From the cell containing the given text, extract its center point as [X, Y] coordinate. 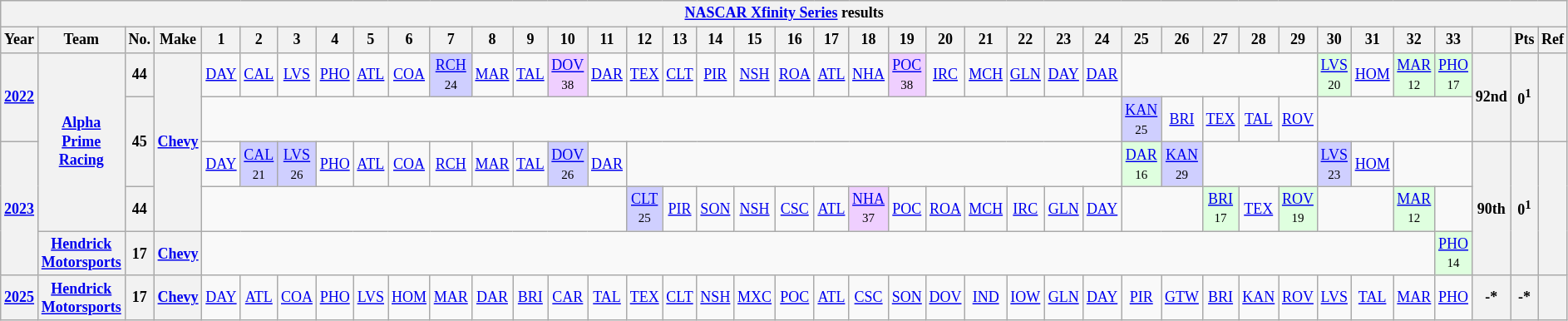
9 [530, 40]
29 [1299, 40]
27 [1220, 40]
Team [81, 40]
CAL21 [259, 164]
21 [986, 40]
PHO17 [1453, 75]
11 [607, 40]
DAR16 [1141, 164]
Alpha Prime Racing [81, 141]
18 [869, 40]
KAN [1259, 298]
RCH [451, 164]
NHA [869, 75]
ROV19 [1299, 209]
RCH24 [451, 75]
22 [1025, 40]
KAN29 [1182, 164]
POC38 [906, 75]
33 [1453, 40]
26 [1182, 40]
MXC [755, 298]
31 [1372, 40]
15 [755, 40]
14 [715, 40]
IOW [1025, 298]
4 [334, 40]
2025 [20, 298]
NHA37 [869, 209]
PHO14 [1453, 254]
GTW [1182, 298]
24 [1102, 40]
2023 [20, 208]
23 [1063, 40]
CAR [568, 298]
LVS23 [1334, 164]
Pts [1525, 40]
NASCAR Xfinity Series results [785, 13]
Make [178, 40]
10 [568, 40]
19 [906, 40]
BRI17 [1220, 209]
28 [1259, 40]
2022 [20, 96]
Year [20, 40]
92nd [1492, 96]
32 [1414, 40]
7 [451, 40]
1 [221, 40]
8 [492, 40]
2 [259, 40]
25 [1141, 40]
90th [1492, 208]
45 [140, 141]
3 [298, 40]
No. [140, 40]
DOV26 [568, 164]
LVS26 [298, 164]
6 [409, 40]
20 [945, 40]
CAL [259, 75]
30 [1334, 40]
CLT25 [644, 209]
13 [680, 40]
KAN25 [1141, 120]
16 [795, 40]
5 [371, 40]
DOV [945, 298]
IND [986, 298]
DOV38 [568, 75]
LVS20 [1334, 75]
12 [644, 40]
Ref [1553, 40]
